Locate the cell with the specified text and output its [X, Y] center coordinate. 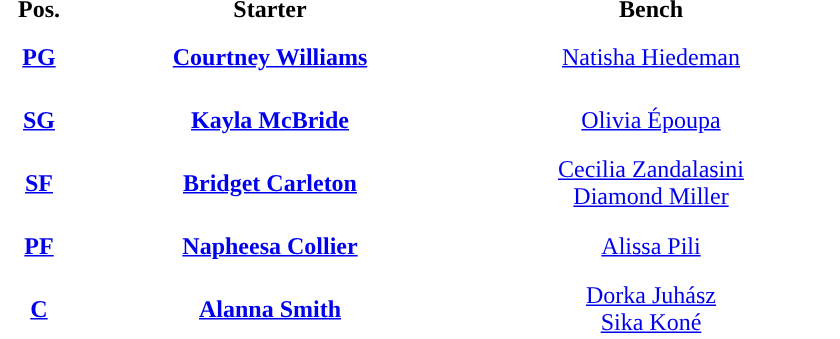
Napheesa Collier [270, 246]
PG [39, 57]
Olivia Époupa [651, 120]
Dorka JuhászSika Koné [651, 309]
Kayla McBride [270, 120]
Natisha Hiedeman [651, 57]
Alanna Smith [270, 309]
Bridget Carleton [270, 183]
SF [39, 183]
PF [39, 246]
Cecilia ZandalasiniDiamond Miller [651, 183]
C [39, 309]
Alissa Pili [651, 246]
SG [39, 120]
Courtney Williams [270, 57]
